Scan for the cell matching the given text and deliver its (x, y) coordinate at center. 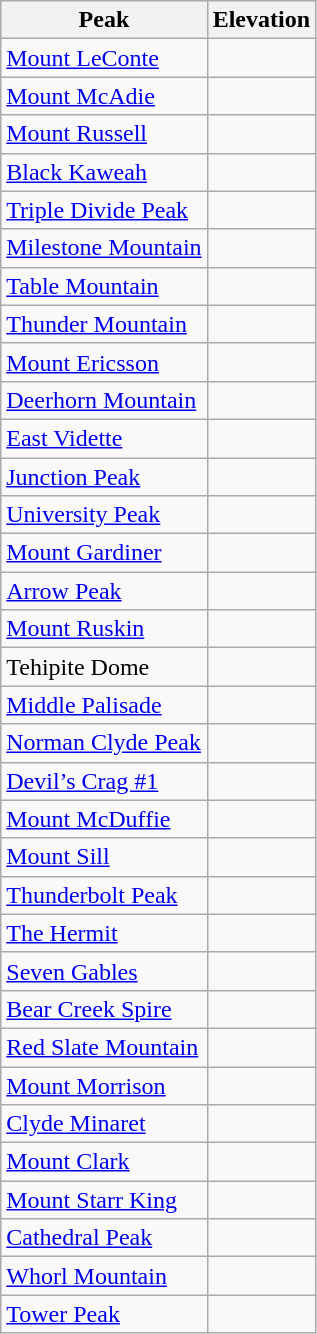
East Vidette (104, 438)
Milestone Mountain (104, 248)
Mount Sill (104, 857)
Peak (104, 20)
Tehipite Dome (104, 667)
Mount Clark (104, 1162)
Black Kaweah (104, 172)
Devil’s Crag #1 (104, 781)
Junction Peak (104, 477)
Mount Ruskin (104, 629)
Whorl Mountain (104, 1276)
Norman Clyde Peak (104, 743)
Deerhorn Mountain (104, 400)
The Hermit (104, 933)
Bear Creek Spire (104, 1009)
Mount LeConte (104, 58)
Arrow Peak (104, 591)
Mount Starr King (104, 1200)
Mount Russell (104, 134)
Seven Gables (104, 971)
Red Slate Mountain (104, 1047)
Mount McDuffie (104, 819)
University Peak (104, 515)
Triple Divide Peak (104, 210)
Clyde Minaret (104, 1124)
Mount McAdie (104, 96)
Tower Peak (104, 1314)
Table Mountain (104, 286)
Middle Palisade (104, 705)
Mount Morrison (104, 1085)
Cathedral Peak (104, 1238)
Mount Ericsson (104, 362)
Elevation (261, 20)
Thunderbolt Peak (104, 895)
Mount Gardiner (104, 553)
Thunder Mountain (104, 324)
